Locate the cell with the specified text and output its (x, y) center coordinate. 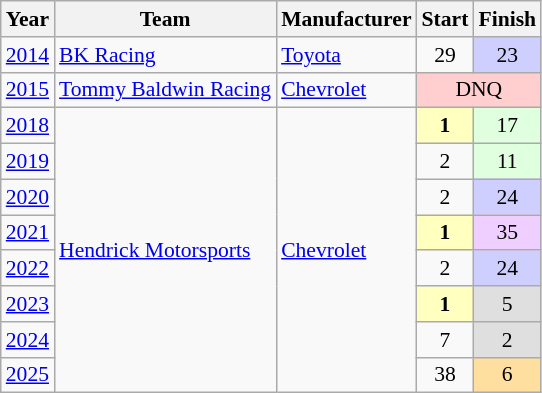
2024 (28, 340)
Finish (507, 19)
2020 (28, 197)
2023 (28, 304)
35 (507, 233)
2018 (28, 126)
DNQ (480, 90)
2019 (28, 162)
2025 (28, 375)
2021 (28, 233)
Team (165, 19)
Year (28, 19)
2015 (28, 90)
29 (446, 55)
38 (446, 375)
5 (507, 304)
Start (446, 19)
Toyota (346, 55)
Manufacturer (346, 19)
Hendrick Motorsports (165, 250)
23 (507, 55)
6 (507, 375)
17 (507, 126)
7 (446, 340)
2014 (28, 55)
2022 (28, 269)
11 (507, 162)
Tommy Baldwin Racing (165, 90)
BK Racing (165, 55)
